Identify which cell holds the provided text, then report its (x, y) central coordinate. 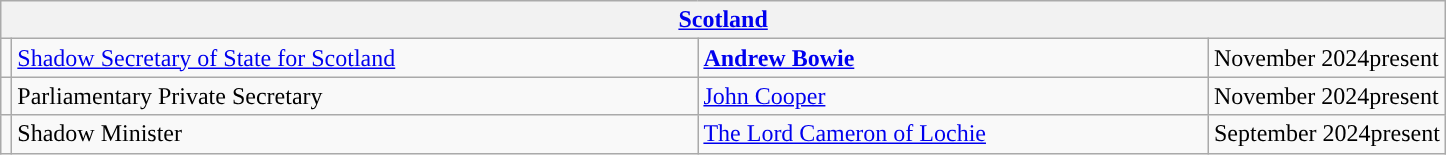
Shadow Minister (355, 134)
Shadow Secretary of State for Scotland (355, 58)
The Lord Cameron of Lochie (954, 134)
Scotland (724, 20)
Parliamentary Private Secretary (355, 96)
Andrew Bowie (954, 58)
September 2024present (1326, 134)
John Cooper (954, 96)
